Capture the cell that displays the provided text and extract its [X, Y] central coordinate. 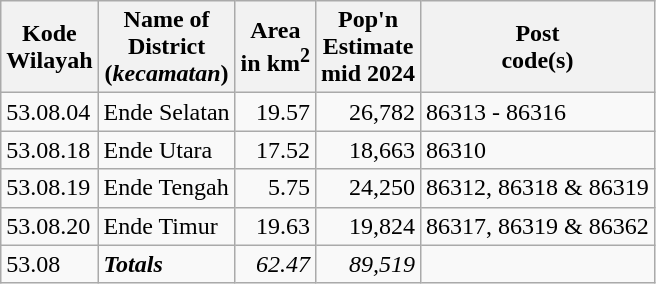
5.75 [275, 188]
19.57 [275, 112]
KodeWilayah [50, 47]
Pop'nEstimatemid 2024 [368, 47]
19,824 [368, 226]
53.08.04 [50, 112]
Totals [166, 264]
53.08.19 [50, 188]
86312, 86318 & 86319 [538, 188]
19.63 [275, 226]
86313 - 86316 [538, 112]
Ende Tengah [166, 188]
53.08.20 [50, 226]
53.08.18 [50, 150]
24,250 [368, 188]
18,663 [368, 150]
Ende Timur [166, 226]
17.52 [275, 150]
62.47 [275, 264]
86317, 86319 & 86362 [538, 226]
86310 [538, 150]
Name of District (kecamatan) [166, 47]
53.08 [50, 264]
Area in km2 [275, 47]
Ende Utara [166, 150]
Ende Selatan [166, 112]
89,519 [368, 264]
26,782 [368, 112]
Postcode(s) [538, 47]
